For the text-containing cell, return its midpoint in [x, y] coordinate format. 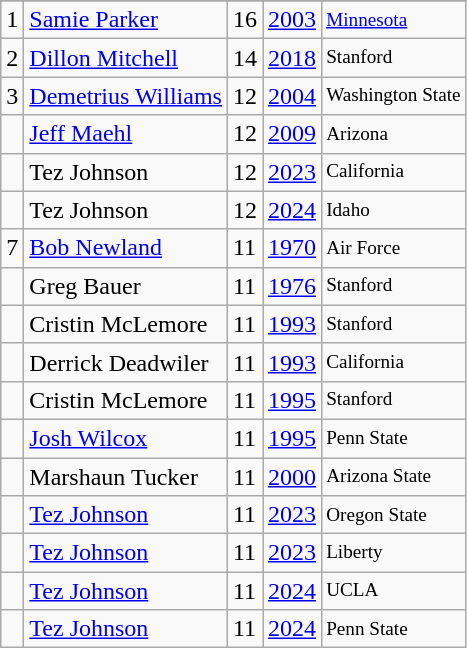
Josh Wilcox [126, 438]
Air Force [394, 248]
Idaho [394, 210]
16 [244, 20]
Jeff Maehl [126, 134]
Washington State [394, 96]
Oregon State [394, 515]
2 [12, 58]
1976 [292, 286]
1 [12, 20]
Marshaun Tucker [126, 477]
2000 [292, 477]
1970 [292, 248]
14 [244, 58]
7 [12, 248]
UCLA [394, 591]
Minnesota [394, 20]
Arizona State [394, 477]
2018 [292, 58]
Demetrius Williams [126, 96]
Derrick Deadwiler [126, 362]
3 [12, 96]
Liberty [394, 553]
Arizona [394, 134]
2009 [292, 134]
2004 [292, 96]
2003 [292, 20]
Greg Bauer [126, 286]
Bob Newland [126, 248]
Samie Parker [126, 20]
Dillon Mitchell [126, 58]
